Extract the [x, y] coordinate from the center of the cell holding the provided text.  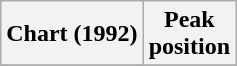
Peakposition [189, 34]
Chart (1992) [72, 34]
